Return the (x, y) coordinate for the center point of the cell that contains the specified text.  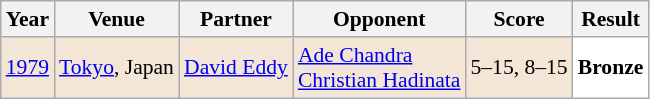
Ade Chandra Christian Hadinata (380, 68)
1979 (28, 68)
Partner (236, 19)
Opponent (380, 19)
Score (518, 19)
David Eddy (236, 68)
5–15, 8–15 (518, 68)
Bronze (611, 68)
Result (611, 19)
Tokyo, Japan (116, 68)
Year (28, 19)
Venue (116, 19)
